Search for the cell housing the specified text and yield its [x, y] center coordinate. 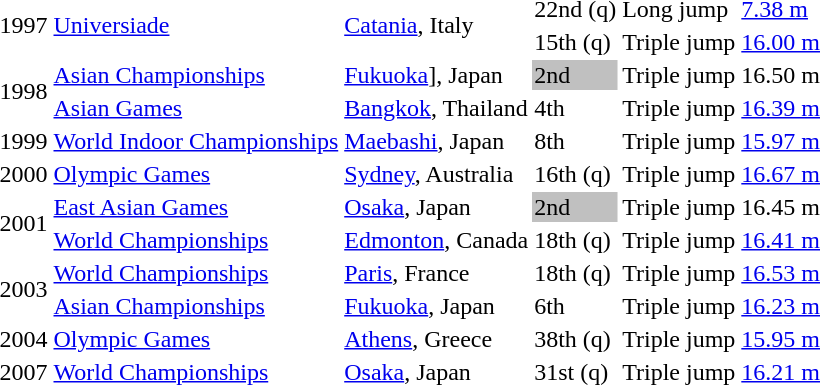
Maebashi, Japan [436, 141]
16th (q) [576, 174]
8th [576, 141]
Osaka, Japan [436, 207]
Fukuoka, Japan [436, 306]
Asian Games [196, 108]
World Indoor Championships [196, 141]
Athens, Greece [436, 339]
Paris, France [436, 273]
East Asian Games [196, 207]
Edmonton, Canada [436, 240]
Bangkok, Thailand [436, 108]
4th [576, 108]
38th (q) [576, 339]
15th (q) [576, 42]
6th [576, 306]
Sydney, Australia [436, 174]
Fukuoka], Japan [436, 75]
